Return [X, Y] of the center of cell containing provided text 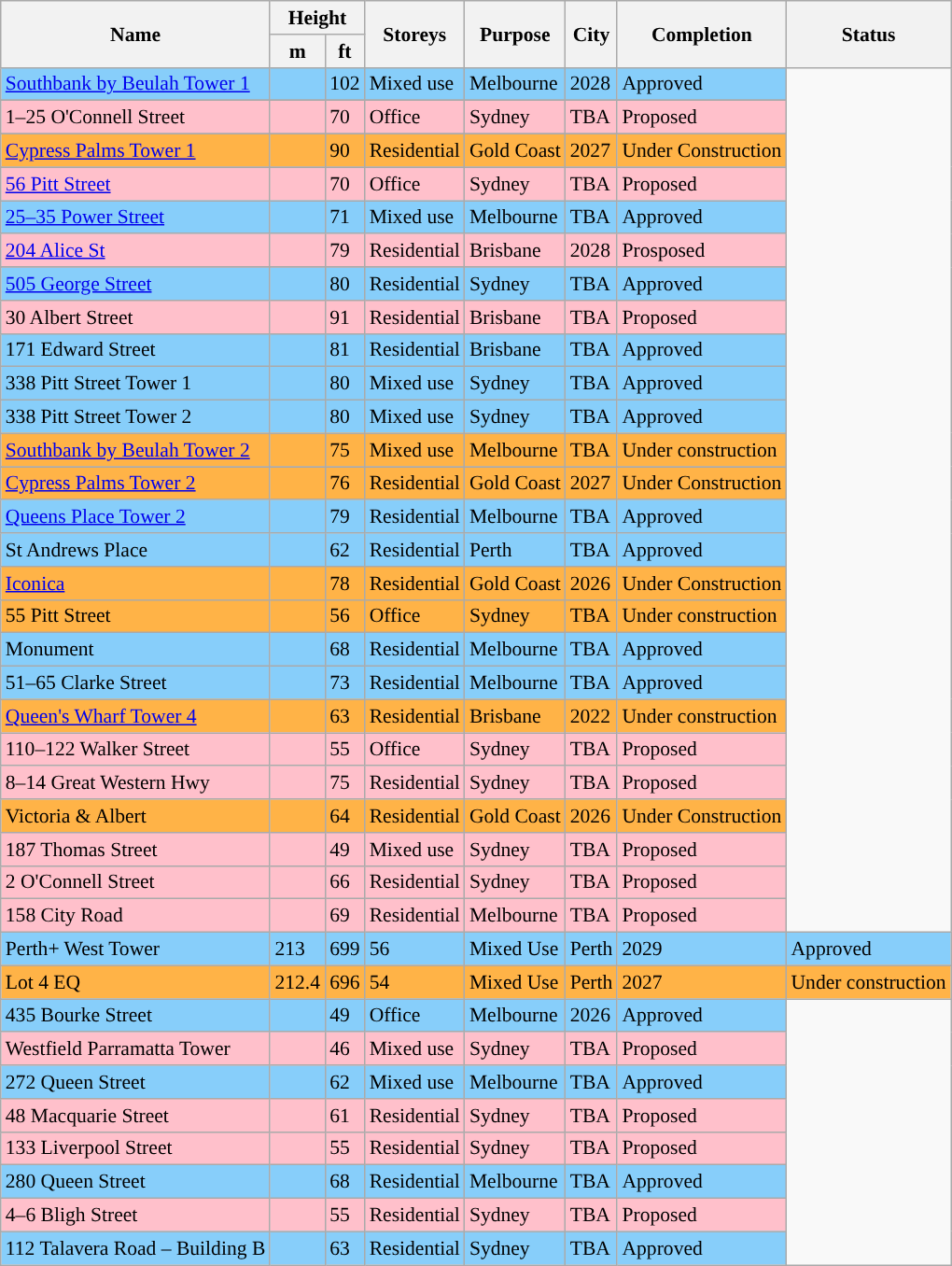
Name [136, 34]
73 [345, 683]
212.4 [297, 982]
Purpose [515, 34]
Queens Place Tower 2 [136, 517]
Victoria & Albert [136, 816]
4–6 Bligh Street [136, 1216]
2022 [592, 716]
Cypress Palms Tower 2 [136, 484]
51–65 Clarke Street [136, 683]
Southbank by Beulah Tower 1 [136, 84]
Height [317, 18]
Storeys [414, 34]
133 Liverpool Street [136, 1148]
m [297, 51]
46 [345, 1049]
435 Bourke Street [136, 1016]
699 [345, 949]
64 [345, 816]
Monument [136, 650]
Prosposed [702, 251]
61 [345, 1116]
54 [414, 982]
158 City Road [136, 916]
110–122 Walker Street [136, 750]
90 [345, 151]
78 [345, 584]
213 [297, 949]
171 Edward Street [136, 350]
696 [345, 982]
Iconica [136, 584]
187 Thomas Street [136, 850]
102 [345, 84]
Cypress Palms Tower 1 [136, 151]
25–35 Power Street [136, 218]
Perth+ West Tower [136, 949]
56 Pitt Street [136, 184]
Completion [702, 34]
City [592, 34]
338 Pitt Street Tower 2 [136, 417]
71 [345, 218]
48 Macquarie Street [136, 1116]
2 O'Connell Street [136, 882]
505 George Street [136, 284]
Lot 4 EQ [136, 982]
1–25 O'Connell Street [136, 118]
338 Pitt Street Tower 1 [136, 384]
Queen's Wharf Tower 4 [136, 716]
55 Pitt Street [136, 616]
91 [345, 317]
Westfield Parramatta Tower [136, 1049]
2029 [702, 949]
Southbank by Beulah Tower 2 [136, 450]
ft [345, 51]
81 [345, 350]
Status [868, 34]
8–14 Great Western Hwy [136, 783]
112 Talavera Road – Building B [136, 1248]
69 [345, 916]
280 Queen Street [136, 1182]
204 Alice St [136, 251]
St Andrews Place [136, 550]
30 Albert Street [136, 317]
66 [345, 882]
76 [345, 484]
272 Queen Street [136, 1082]
